Extract the [X, Y] coordinate from the center of the cell holding the provided text.  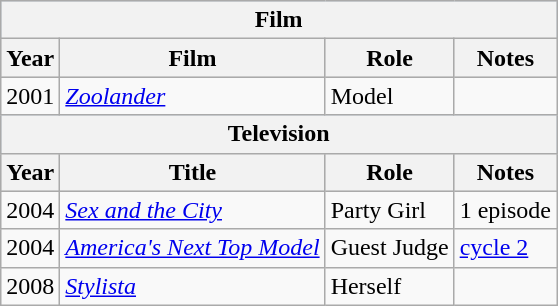
Sex and the City [192, 210]
2008 [30, 286]
2001 [30, 96]
Herself [390, 286]
America's Next Top Model [192, 248]
Television [279, 134]
Title [192, 172]
Model [390, 96]
cycle 2 [505, 248]
Zoolander [192, 96]
1 episode [505, 210]
Party Girl [390, 210]
Guest Judge [390, 248]
Stylista [192, 286]
